From the cell containing the given text, extract its center point as (x, y) coordinate. 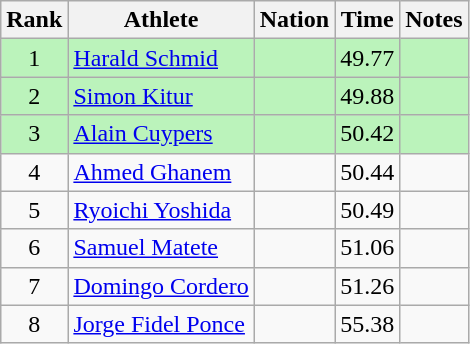
Nation (294, 20)
Jorge Fidel Ponce (161, 324)
51.26 (368, 286)
Ryoichi Yoshida (161, 210)
7 (34, 286)
Ahmed Ghanem (161, 172)
50.44 (368, 172)
Rank (34, 20)
50.42 (368, 134)
51.06 (368, 248)
6 (34, 248)
4 (34, 172)
49.88 (368, 96)
2 (34, 96)
3 (34, 134)
Domingo Cordero (161, 286)
55.38 (368, 324)
Samuel Matete (161, 248)
1 (34, 58)
Alain Cuypers (161, 134)
5 (34, 210)
Athlete (161, 20)
50.49 (368, 210)
Notes (434, 20)
8 (34, 324)
Harald Schmid (161, 58)
49.77 (368, 58)
Time (368, 20)
Simon Kitur (161, 96)
